Output the [x, y] coordinate of the center of the cell containing the given text.  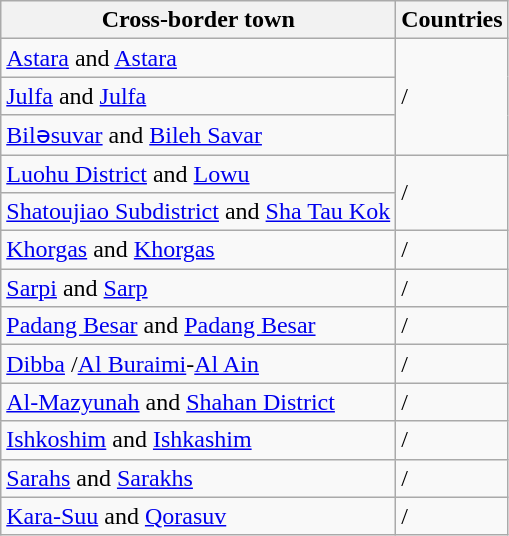
Shatoujiao Subdistrict and Sha Tau Kok [198, 212]
Astara and Astara [198, 58]
Ishkoshim and Ishkashim [198, 440]
Dibba /Al Buraimi-Al Ain [198, 364]
Cross-border town [198, 20]
Sarahs and Sarakhs [198, 478]
Khorgas and Khorgas [198, 250]
Padang Besar and Padang Besar [198, 326]
Luohu District and Lowu [198, 173]
Sarpi and Sarp [198, 288]
Kara-Suu and Qorasuv [198, 516]
Julfa and Julfa [198, 96]
Biləsuvar and Bileh Savar [198, 135]
Al-Mazyunah and Shahan District [198, 402]
Countries [452, 20]
